Scan for the cell matching the given text and deliver its (x, y) coordinate at center. 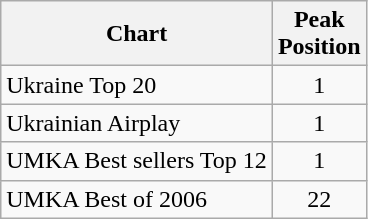
Chart (137, 34)
UMKA Best of 2006 (137, 199)
UMKA Best sellers Top 12 (137, 161)
PeakPosition (319, 34)
22 (319, 199)
Ukraine Top 20 (137, 85)
Ukrainian Airplay (137, 123)
